Extract the (X, Y) coordinate from the center of the cell holding the provided text.  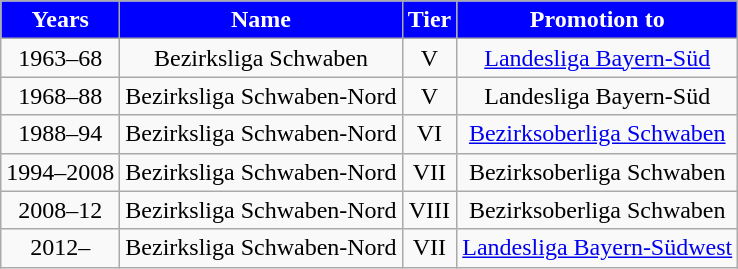
1988–94 (60, 134)
1994–2008 (60, 172)
2008–12 (60, 210)
Tier (430, 20)
Years (60, 20)
Bezirksliga Schwaben (261, 58)
VI (430, 134)
Promotion to (598, 20)
VIII (430, 210)
1963–68 (60, 58)
2012– (60, 248)
Landesliga Bayern-Südwest (598, 248)
1968–88 (60, 96)
Name (261, 20)
